Locate the cell with the specified text and output its (X, Y) center coordinate. 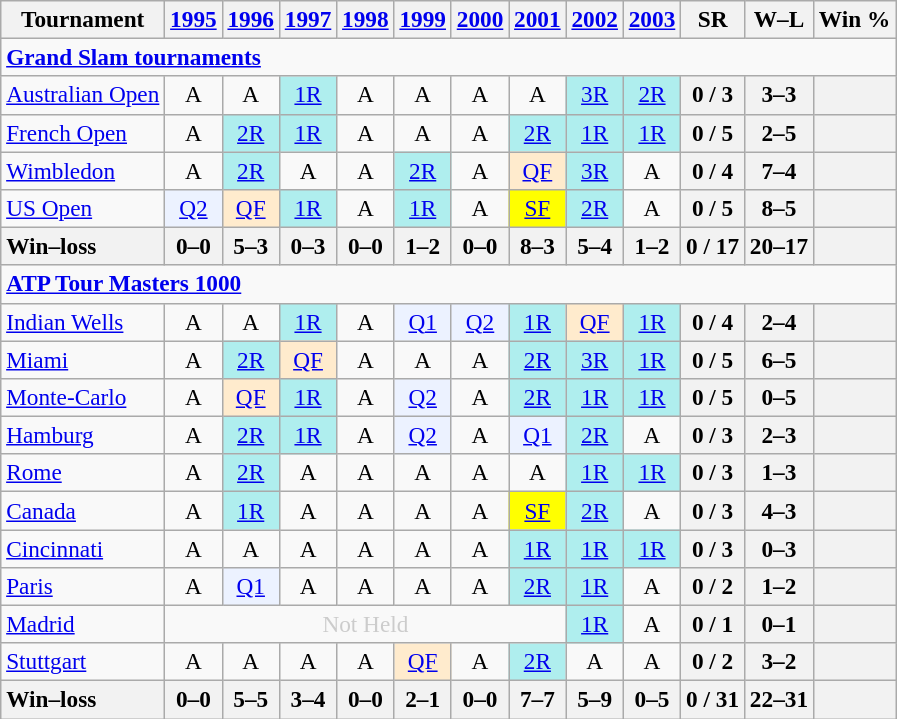
1995 (194, 19)
US Open (83, 208)
1–3 (778, 473)
1999 (422, 19)
5–3 (250, 246)
20–17 (778, 246)
Tournament (83, 19)
Paris (83, 586)
6–5 (778, 359)
7–7 (538, 699)
22–31 (778, 699)
Rome (83, 473)
2–5 (778, 133)
4–3 (778, 510)
SR (713, 19)
0 / 31 (713, 699)
2–3 (778, 435)
Canada (83, 510)
8–5 (778, 208)
Madrid (83, 624)
Monte-Carlo (83, 397)
1997 (308, 19)
2–1 (422, 699)
2000 (480, 19)
Stuttgart (83, 662)
Indian Wells (83, 322)
8–3 (538, 246)
7–4 (778, 170)
0 / 1 (713, 624)
Grand Slam tournaments (448, 57)
0 / 17 (713, 246)
Cincinnati (83, 548)
W–L (778, 19)
ATP Tour Masters 1000 (448, 284)
2002 (594, 19)
French Open (83, 133)
Wimbledon (83, 170)
5–9 (594, 699)
5–5 (250, 699)
1998 (366, 19)
2003 (652, 19)
1996 (250, 19)
Hamburg (83, 435)
5–4 (594, 246)
Not Held (366, 624)
Miami (83, 359)
3–4 (308, 699)
Win % (854, 19)
3–2 (778, 662)
3–3 (778, 95)
Australian Open (83, 95)
2001 (538, 19)
0–1 (778, 624)
2–4 (778, 322)
